Search for the cell housing the specified text and yield its [x, y] center coordinate. 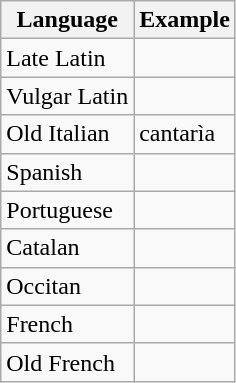
Old Italian [68, 134]
French [68, 324]
Portuguese [68, 210]
cantarìa [185, 134]
Spanish [68, 172]
Vulgar Latin [68, 96]
Late Latin [68, 58]
Example [185, 20]
Language [68, 20]
Catalan [68, 248]
Old French [68, 362]
Occitan [68, 286]
